Capture the cell that displays the provided text and extract its (X, Y) central coordinate. 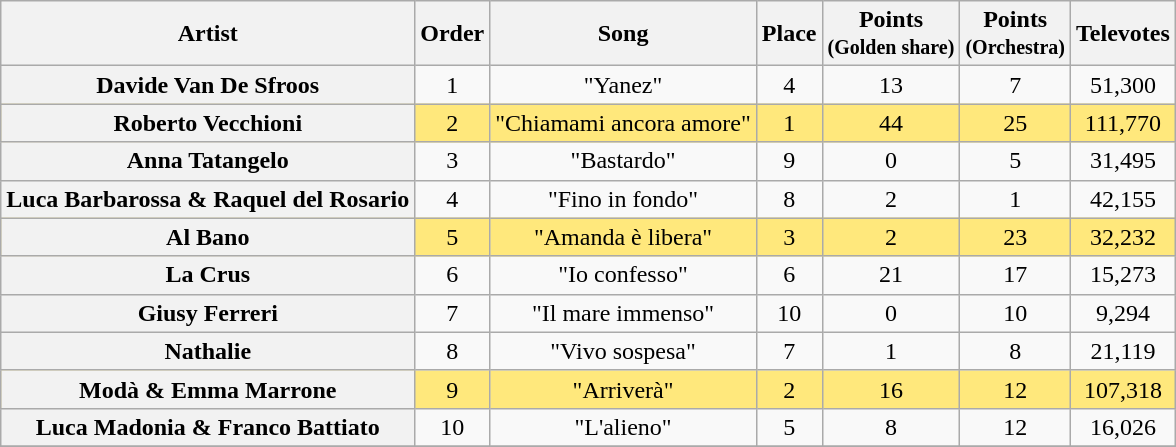
107,318 (1124, 389)
Al Bano (208, 237)
44 (891, 123)
Luca Madonia & Franco Battiato (208, 427)
Artist (208, 34)
"Bastardo" (624, 161)
"Yanez" (624, 85)
"Fino in fondo" (624, 199)
Place (789, 34)
23 (1016, 237)
32,232 (1124, 237)
16 (891, 389)
"Il mare immenso" (624, 313)
"Vivo sospesa" (624, 351)
La Crus (208, 275)
51,300 (1124, 85)
"Io confesso" (624, 275)
"Arriverà" (624, 389)
21,119 (1124, 351)
13 (891, 85)
16,026 (1124, 427)
Order (452, 34)
17 (1016, 275)
Televotes (1124, 34)
42,155 (1124, 199)
25 (1016, 123)
"L'alieno" (624, 427)
Nathalie (208, 351)
21 (891, 275)
Points(Golden share) (891, 34)
Giusy Ferreri (208, 313)
"Chiamami ancora amore" (624, 123)
Roberto Vecchioni (208, 123)
Luca Barbarossa & Raquel del Rosario (208, 199)
31,495 (1124, 161)
111,770 (1124, 123)
Davide Van De Sfroos (208, 85)
15,273 (1124, 275)
Modà & Emma Marrone (208, 389)
Song (624, 34)
Anna Tatangelo (208, 161)
9,294 (1124, 313)
Points(Orchestra) (1016, 34)
"Amanda è libera" (624, 237)
